Extract the (x, y) coordinate from the center of the cell holding the provided text.  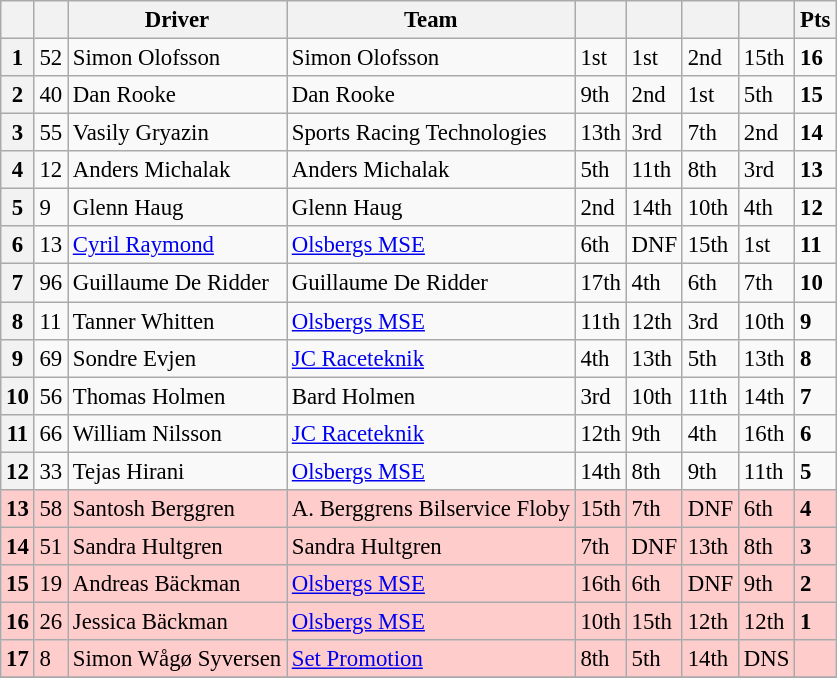
Andreas Bäckman (178, 584)
Bard Holmen (430, 396)
96 (50, 283)
52 (50, 58)
Jessica Bäckman (178, 621)
Cyril Raymond (178, 245)
Tejas Hirani (178, 471)
DNS (767, 659)
17 (18, 659)
58 (50, 509)
Sports Racing Technologies (430, 133)
William Nilsson (178, 433)
40 (50, 95)
19 (50, 584)
56 (50, 396)
26 (50, 621)
51 (50, 546)
Pts (816, 20)
Set Promotion (430, 659)
66 (50, 433)
Sondre Evjen (178, 358)
Driver (178, 20)
69 (50, 358)
Santosh Berggren (178, 509)
Tanner Whitten (178, 321)
Vasily Gryazin (178, 133)
55 (50, 133)
17th (600, 283)
33 (50, 471)
Team (430, 20)
Thomas Holmen (178, 396)
Simon Wågø Syversen (178, 659)
A. Berggrens Bilservice Floby (430, 509)
